Determine the (x, y) coordinate at the center of the cell enclosing the given text.  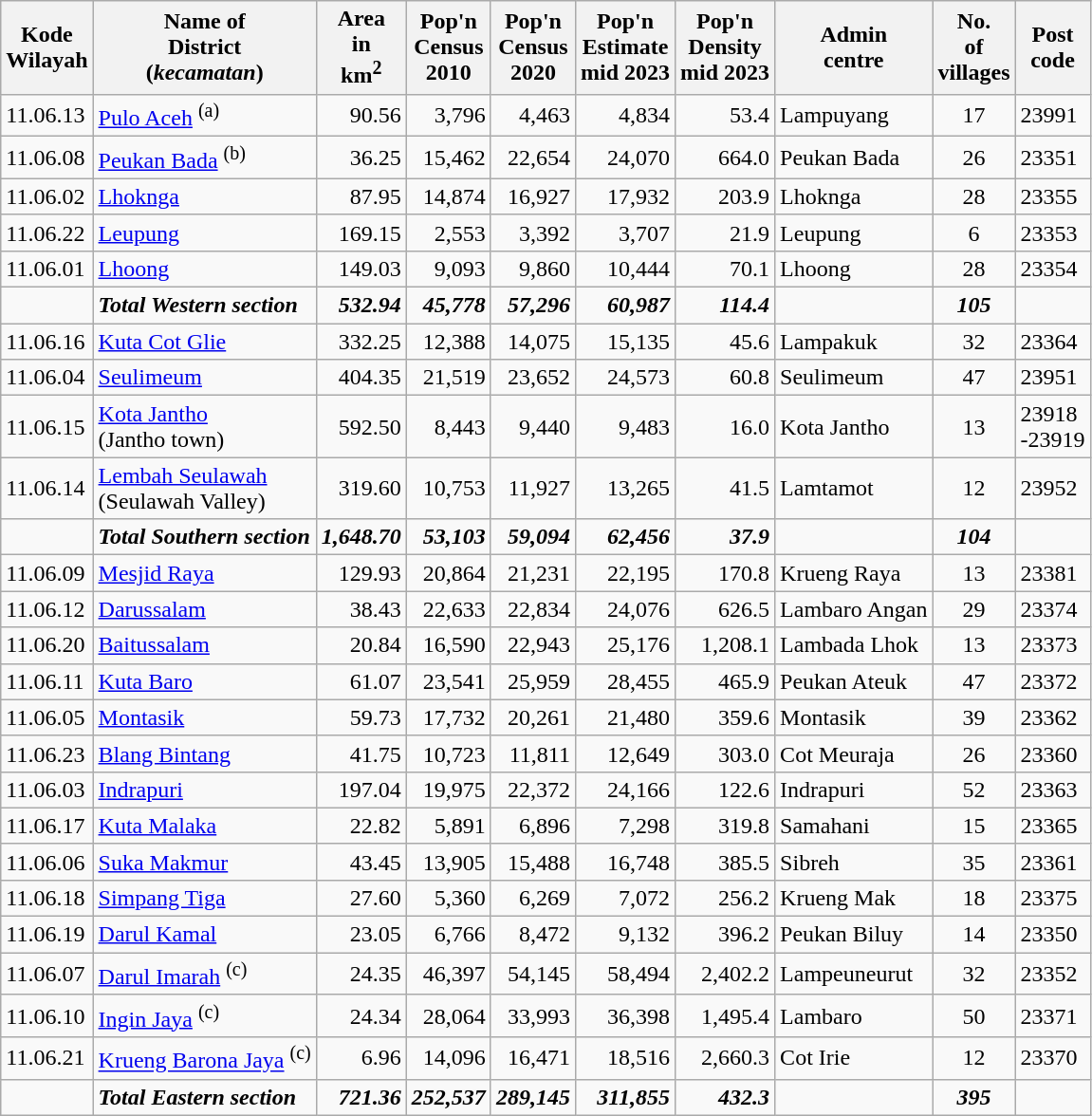
6.96 (361, 1059)
18,516 (624, 1059)
Peukan Bada (b) (205, 158)
Pop'nCensus2010 (448, 47)
11.06.22 (47, 232)
4,463 (533, 116)
25,176 (624, 645)
Sibreh (854, 862)
22,195 (624, 573)
24,070 (624, 158)
23354 (1053, 270)
1,208.1 (725, 645)
6,896 (533, 826)
626.5 (725, 609)
11.06.21 (47, 1059)
23918-23919 (1053, 427)
14 (973, 935)
9,132 (624, 935)
149.03 (361, 270)
Simpang Tiga (205, 899)
332.25 (361, 342)
23363 (1053, 790)
11.06.23 (47, 753)
23355 (1053, 196)
Pop'nCensus2020 (533, 47)
Name ofDistrict(kecamatan) (205, 47)
18 (973, 899)
15 (973, 826)
256.2 (725, 899)
Area in km2 (361, 47)
11.06.19 (47, 935)
Postcode (1053, 47)
Cot Irie (854, 1059)
2,402.2 (725, 974)
23372 (1053, 681)
11.06.09 (47, 573)
12,649 (624, 753)
53.4 (725, 116)
11.06.01 (47, 270)
50 (973, 1015)
20,864 (448, 573)
252,537 (448, 1097)
16,471 (533, 1059)
41.5 (725, 488)
23,652 (533, 378)
11.06.11 (47, 681)
Blang Bintang (205, 753)
59,094 (533, 537)
465.9 (725, 681)
23375 (1053, 899)
2,553 (448, 232)
Mesjid Raya (205, 573)
35 (973, 862)
3,392 (533, 232)
104 (973, 537)
Kota Jantho (Jantho town) (205, 427)
Baitussalam (205, 645)
Lambaro (854, 1015)
Samahani (854, 826)
17,932 (624, 196)
23952 (1053, 488)
28,064 (448, 1015)
24.35 (361, 974)
114.4 (725, 306)
15,488 (533, 862)
23370 (1053, 1059)
5,891 (448, 826)
Kuta Baro (205, 681)
27.60 (361, 899)
664.0 (725, 158)
Pop'nDensitymid 2023 (725, 47)
16,927 (533, 196)
Lambada Lhok (854, 645)
11.06.18 (47, 899)
432.3 (725, 1097)
532.94 (361, 306)
11.06.16 (47, 342)
2,660.3 (725, 1059)
13,265 (624, 488)
Peukan Bada (854, 158)
6,766 (448, 935)
23371 (1053, 1015)
122.6 (725, 790)
11.06.07 (47, 974)
6,269 (533, 899)
319.8 (725, 826)
21,519 (448, 378)
22.82 (361, 826)
169.15 (361, 232)
45.6 (725, 342)
11.06.15 (47, 427)
28,455 (624, 681)
14,096 (448, 1059)
721.36 (361, 1097)
Darussalam (205, 609)
41.75 (361, 753)
17,732 (448, 717)
23351 (1053, 158)
11.06.12 (47, 609)
395 (973, 1097)
Krueng Raya (854, 573)
23,541 (448, 681)
Kuta Cot Glie (205, 342)
Admin centre (854, 47)
23373 (1053, 645)
3,707 (624, 232)
24,573 (624, 378)
60.8 (725, 378)
24,166 (624, 790)
Darul Kamal (205, 935)
23361 (1053, 862)
319.60 (361, 488)
14,874 (448, 196)
21.9 (725, 232)
Ingin Jaya (c) (205, 1015)
23360 (1053, 753)
59.73 (361, 717)
11.06.17 (47, 826)
57,296 (533, 306)
Lambaro Angan (854, 609)
21,231 (533, 573)
53,103 (448, 537)
87.95 (361, 196)
KodeWilayah (47, 47)
170.8 (725, 573)
62,456 (624, 537)
Peukan Ateuk (854, 681)
289,145 (533, 1097)
9,483 (624, 427)
16,748 (624, 862)
404.35 (361, 378)
24,076 (624, 609)
7,298 (624, 826)
23.05 (361, 935)
11.06.08 (47, 158)
311,855 (624, 1097)
3,796 (448, 116)
129.93 (361, 573)
197.04 (361, 790)
Total Southern section (205, 537)
396.2 (725, 935)
23350 (1053, 935)
Cot Meuraja (854, 753)
11.06.13 (47, 116)
36.25 (361, 158)
15,462 (448, 158)
Total Eastern section (205, 1097)
Suka Makmur (205, 862)
38.43 (361, 609)
58,494 (624, 974)
Lampakuk (854, 342)
10,723 (448, 753)
11,811 (533, 753)
20,261 (533, 717)
15,135 (624, 342)
23991 (1053, 116)
Peukan Biluy (854, 935)
45,778 (448, 306)
Krueng Barona Jaya (c) (205, 1059)
52 (973, 790)
11.06.03 (47, 790)
61.07 (361, 681)
22,943 (533, 645)
203.9 (725, 196)
9,860 (533, 270)
37.9 (725, 537)
70.1 (725, 270)
10,444 (624, 270)
8,472 (533, 935)
43.45 (361, 862)
25,959 (533, 681)
Total Western section (205, 306)
Krueng Mak (854, 899)
23381 (1053, 573)
11.06.10 (47, 1015)
10,753 (448, 488)
Kota Jantho (854, 427)
29 (973, 609)
24.34 (361, 1015)
23352 (1053, 974)
16.0 (725, 427)
592.50 (361, 427)
8,443 (448, 427)
1,648.70 (361, 537)
22,654 (533, 158)
11.06.20 (47, 645)
No. of villages (973, 47)
303.0 (725, 753)
23365 (1053, 826)
16,590 (448, 645)
23374 (1053, 609)
17 (973, 116)
11.06.02 (47, 196)
359.6 (725, 717)
Pop'nEstimatemid 2023 (624, 47)
23353 (1053, 232)
23951 (1053, 378)
1,495.4 (725, 1015)
9,093 (448, 270)
22,834 (533, 609)
Lamtamot (854, 488)
14,075 (533, 342)
36,398 (624, 1015)
Lampeuneurut (854, 974)
Kuta Malaka (205, 826)
54,145 (533, 974)
Pulo Aceh (a) (205, 116)
20.84 (361, 645)
11.06.05 (47, 717)
33,993 (533, 1015)
6 (973, 232)
11.06.04 (47, 378)
46,397 (448, 974)
12,388 (448, 342)
23362 (1053, 717)
39 (973, 717)
4,834 (624, 116)
7,072 (624, 899)
22,372 (533, 790)
11.06.14 (47, 488)
21,480 (624, 717)
Lampuyang (854, 116)
105 (973, 306)
385.5 (725, 862)
11.06.06 (47, 862)
5,360 (448, 899)
90.56 (361, 116)
Darul Imarah (c) (205, 974)
23364 (1053, 342)
60,987 (624, 306)
13,905 (448, 862)
9,440 (533, 427)
22,633 (448, 609)
11,927 (533, 488)
Lembah Seulawah (Seulawah Valley) (205, 488)
19,975 (448, 790)
